Search for the cell housing the specified text and yield its (X, Y) center coordinate. 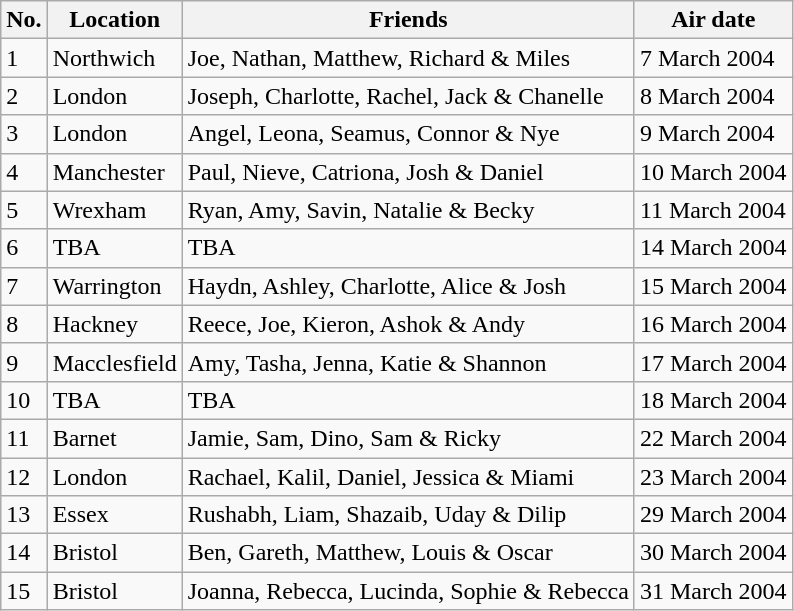
4 (24, 172)
Air date (713, 20)
11 (24, 438)
13 (24, 515)
Barnet (114, 438)
Joe, Nathan, Matthew, Richard & Miles (408, 58)
14 March 2004 (713, 248)
11 March 2004 (713, 210)
Friends (408, 20)
Ben, Gareth, Matthew, Louis & Oscar (408, 553)
14 (24, 553)
10 (24, 400)
Location (114, 20)
12 (24, 477)
9 (24, 362)
1 (24, 58)
23 March 2004 (713, 477)
31 March 2004 (713, 591)
8 (24, 324)
9 March 2004 (713, 134)
Wrexham (114, 210)
5 (24, 210)
29 March 2004 (713, 515)
Paul, Nieve, Catriona, Josh & Daniel (408, 172)
Macclesfield (114, 362)
Joseph, Charlotte, Rachel, Jack & Chanelle (408, 96)
7 (24, 286)
18 March 2004 (713, 400)
22 March 2004 (713, 438)
17 March 2004 (713, 362)
16 March 2004 (713, 324)
No. (24, 20)
Manchester (114, 172)
10 March 2004 (713, 172)
Rushabh, Liam, Shazaib, Uday & Dilip (408, 515)
3 (24, 134)
6 (24, 248)
2 (24, 96)
Northwich (114, 58)
Angel, Leona, Seamus, Connor & Nye (408, 134)
Rachael, Kalil, Daniel, Jessica & Miami (408, 477)
Amy, Tasha, Jenna, Katie & Shannon (408, 362)
15 March 2004 (713, 286)
Hackney (114, 324)
7 March 2004 (713, 58)
Reece, Joe, Kieron, Ashok & Andy (408, 324)
15 (24, 591)
Jamie, Sam, Dino, Sam & Ricky (408, 438)
Ryan, Amy, Savin, Natalie & Becky (408, 210)
Warrington (114, 286)
30 March 2004 (713, 553)
8 March 2004 (713, 96)
Essex (114, 515)
Joanna, Rebecca, Lucinda, Sophie & Rebecca (408, 591)
Haydn, Ashley, Charlotte, Alice & Josh (408, 286)
